Return (x, y) of the center of cell containing provided text 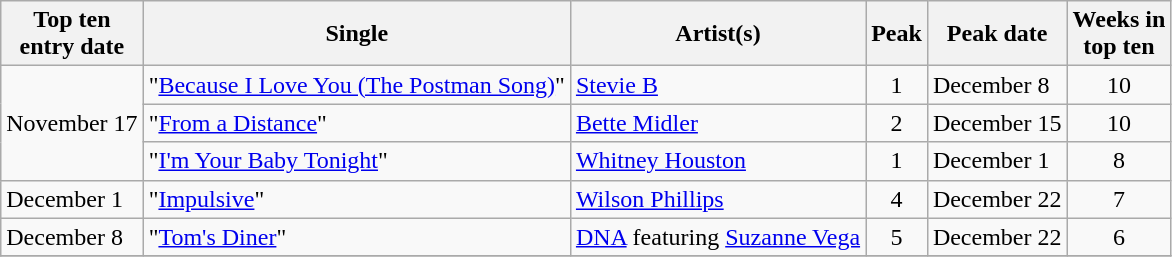
Bette Midler (718, 123)
DNA featuring Suzanne Vega (718, 237)
8 (1119, 161)
Weeks intop ten (1119, 34)
"From a Distance" (356, 123)
5 (897, 237)
6 (1119, 237)
"Impulsive" (356, 199)
7 (1119, 199)
Peak (897, 34)
Single (356, 34)
4 (897, 199)
Top tenentry date (72, 34)
December 15 (997, 123)
Whitney Houston (718, 161)
Artist(s) (718, 34)
November 17 (72, 123)
Peak date (997, 34)
Wilson Phillips (718, 199)
"Because I Love You (The Postman Song)" (356, 85)
"I'm Your Baby Tonight" (356, 161)
Stevie B (718, 85)
"Tom's Diner" (356, 237)
2 (897, 123)
